Scan for the cell matching the given text and deliver its (x, y) coordinate at center. 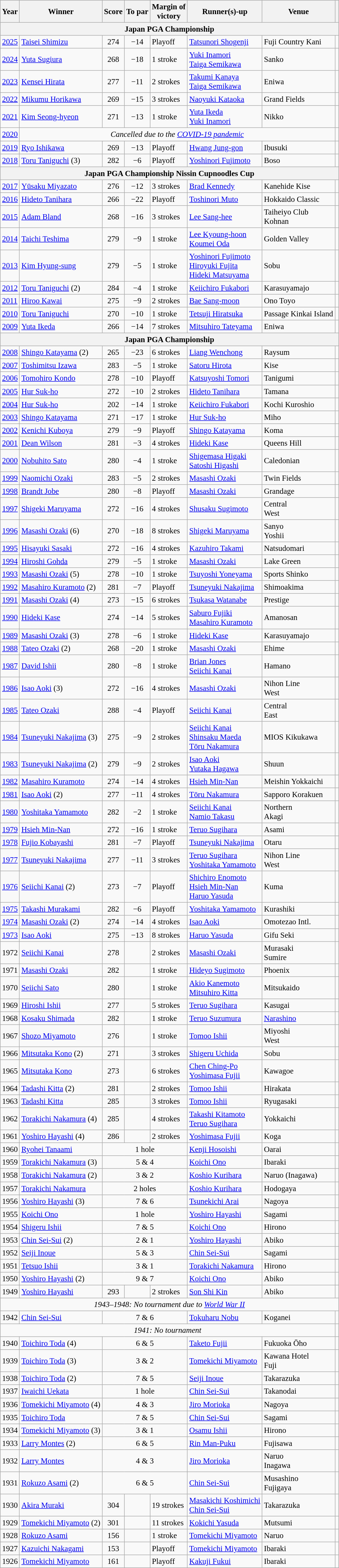
Teruo Sugihara Yoshitaka Yamamoto (225, 860)
1981 (10, 794)
1958 (10, 1175)
Kochi Kuroshio (298, 404)
2000 (10, 461)
−2 (137, 812)
1971 (10, 970)
Score (113, 12)
Kakuji Fukui (225, 1561)
Yoshiro Hayashi (3) (61, 1201)
Liang Wenchong (225, 352)
To par (137, 12)
Larry Montes (61, 1461)
Mitsutaka Kono (2) (61, 1053)
1934 (10, 1430)
1957 (10, 1188)
Ono Toyo (298, 301)
Mikumu Horikawa (61, 99)
Seiichi Kanai (2) (61, 887)
Akio Kanemoto Mitsuhiro Kitta (225, 988)
Tadashi Kitta (61, 1101)
1932 (10, 1461)
Isao Aoki Yutaka Hagawa (225, 764)
1966 (10, 1053)
11 strokes (169, 1523)
Tomekichi Miyamoto (4) (61, 1404)
Takanodai (298, 1392)
1926 (10, 1561)
1996 (10, 531)
1997 (10, 509)
1987 (10, 666)
Nobuhito Sato (61, 461)
7 strokes (169, 327)
−12 (137, 186)
Masashi Ozaki (6) (61, 531)
CentralEast (298, 710)
Twin Fields (298, 478)
Masakichi Koshimichi Chin Sei-Sui (225, 1505)
1991 (10, 600)
Torakichi Nakamura (4) (61, 1119)
Teruo Suzumura (225, 1018)
5 & 4 (145, 1163)
Toru Taniguchi (3) (61, 160)
1956 (10, 1201)
Kokichi Yasuda (225, 1523)
1990 (10, 618)
1928 (10, 1536)
Natsudomari (298, 548)
Osamu Ishii (225, 1430)
Runner(s)-up (225, 12)
Taketo Fujii (225, 1343)
1960 (10, 1150)
Adam Bland (61, 217)
Toshimitsu Izawa (61, 366)
Toshinori Muto (225, 199)
1983 (10, 764)
Lee Kyoung-hoon Koumei Oda (225, 239)
1969 (10, 1005)
2004 (10, 404)
2005 (10, 391)
1998 (10, 491)
Passage Kinkai Island (298, 314)
Seiichi Kanai Namio Takasu (225, 812)
Chin Sei-Sui (2) (61, 1240)
Asami (298, 830)
286 (113, 1136)
Phoenix (298, 970)
Masashi Ozaki (2) (61, 922)
1964 (10, 1089)
Yoshinori Fujimoto Hiroyuki Fujita Hideki Matsuyama (225, 266)
Shimoakima (298, 587)
Hiroshi Gohda (61, 562)
153 (113, 1549)
1995 (10, 548)
Toru Taniguchi (2) (61, 288)
Kuma (298, 887)
1985 (10, 710)
5 & 3 (145, 1253)
Toichiro Toda (2) (61, 1379)
Isao Aoki (3) (61, 688)
284 (113, 288)
Takashi Murakami (61, 909)
Margin ofvictory (169, 12)
Taisei Shimizu (61, 42)
Yoshimasa Fujii (225, 1136)
2018 (10, 160)
1970 (10, 988)
−20 (137, 648)
MusashinoFujigaya (298, 1483)
Kim Hyung-sung (61, 266)
Amanosan (298, 618)
1939 (10, 1361)
Lee Sang-hee (225, 217)
Tokuharu Nobu (225, 1318)
−23 (137, 352)
Shigeru Ishii (61, 1227)
2016 (10, 199)
−3 (137, 443)
Toichiro Toda (4) (61, 1343)
Kawagoe (298, 1071)
Saburo Fujiki Masahiro Kuramoto (225, 618)
Oarai (298, 1150)
1940 (10, 1343)
Tōru Nakamura (225, 794)
Shichiro Enomoto Hsieh Min-Nan Haruo Yasuda (225, 887)
1994 (10, 562)
Tetsuo Ishii (61, 1266)
Hirakata (298, 1089)
Son Shi Kin (225, 1292)
Naoyuki Kataoka (225, 99)
Takashi Kitamoto Teruo Sugihara (225, 1119)
Ryohei Tanaami (61, 1150)
2013 (10, 266)
1951 (10, 1266)
Queens Hill (298, 443)
1972 (10, 952)
Yuta Ikeda (61, 327)
Iwaichi Uekata (61, 1392)
2019 (10, 148)
2017 (10, 186)
Shozo Miyamoto (61, 1036)
Tsukasa Watanabe (225, 600)
Hiroshi Ishii (61, 1005)
Hodogaya (298, 1188)
Taiheiyo ClubKohnan (298, 217)
Yokkaichi (298, 1119)
Narashino (298, 1018)
Year (10, 12)
Akira Muraki (61, 1505)
Otaru (298, 842)
Mutsumi (298, 1523)
Haruo Yasuda (225, 935)
Takumi Kanaya Taiga Semikawa (225, 82)
Tatsunori Shogenji (225, 42)
Tsuneyuki Nakajima (2) (61, 764)
2008 (10, 352)
Nikko (298, 117)
1968 (10, 1018)
2022 (10, 99)
Kurashiki (298, 909)
2015 (10, 217)
1976 (10, 887)
1986 (10, 688)
Winner (61, 12)
1974 (10, 922)
Masahiro Kuramoto (61, 782)
Masashi Ozaki (4) (61, 600)
Sapporo Korakuen (298, 794)
Torakichi Nakamura (3) (61, 1163)
Tsuyoshi Yoneyama (225, 574)
Koga (298, 1136)
2009 (10, 327)
Lake Green (298, 562)
Taichi Teshima (61, 239)
Rin Man-Puku (225, 1443)
Tanigumi (298, 379)
Sanko (298, 60)
2006 (10, 379)
Shusaku Sugimoto (225, 509)
1952 (10, 1253)
Katsuyoshi Tomori (225, 379)
2011 (10, 301)
1965 (10, 1071)
Rokuzo Asami (61, 1536)
Mitsuhiro Tateyama (225, 327)
2023 (10, 82)
1953 (10, 1240)
Hamano (298, 666)
SanyoYoshii (298, 531)
2020 (10, 134)
Mitsukaido (298, 988)
Tetsuji Hiratsuka (225, 314)
1975 (10, 909)
−17 (137, 417)
Kosaku Shimada (61, 1018)
1935 (10, 1417)
Japan PGA Championship Nissin Cupnoodles Cup (170, 173)
161 (113, 1561)
1938 (10, 1379)
−22 (137, 199)
304 (113, 1505)
1930 (10, 1505)
1999 (10, 478)
Rokuzo Asami (2) (61, 1483)
1950 (10, 1279)
Ehime (298, 648)
Gifu Seki (298, 935)
NorthernAkagi (298, 812)
Kenji Hosoishi (225, 1150)
Naruo (Inagawa) (298, 1175)
1973 (10, 935)
Naomichi Ozaki (61, 478)
Brandt Jobe (61, 491)
Mitsutaka Kono (61, 1071)
2014 (10, 239)
1979 (10, 830)
1980 (10, 812)
Tateo Ozaki (2) (61, 648)
Yuta Sugiura (61, 60)
1992 (10, 587)
Torakichi Nakamura (2) (61, 1175)
Hokkaido Classic (298, 199)
1978 (10, 842)
1929 (10, 1523)
1963 (10, 1101)
Venue (298, 12)
288 (113, 710)
Kensei Hirata (61, 82)
Raysum (298, 352)
1967 (10, 1036)
2 holes (145, 1188)
Prestige (298, 600)
Caledonian (298, 461)
2003 (10, 417)
Sports Shinko (298, 574)
1933 (10, 1443)
2 & 1 (145, 1240)
1931 (10, 1483)
Toichiro Toda (3) (61, 1361)
156 (113, 1536)
Boso (298, 160)
1962 (10, 1119)
Toichiro Toda (61, 1417)
202 (113, 404)
Dean Wilson (61, 443)
2010 (10, 314)
Tamana (298, 391)
Fujisawa (298, 1443)
Tsuneyuki Nakajima (3) (61, 737)
Toru Taniguchi (61, 314)
Hwang Jung-gon (225, 148)
293 (113, 1292)
Tsunekichi Arai (225, 1201)
Hiroo Kawai (61, 301)
Masahiro Kuramoto (2) (61, 587)
2025 (10, 42)
Yoshinori Fujimoto (225, 160)
Yuki Inamori Taiga Semikawa (225, 60)
Grand Fields (298, 99)
Kenichi Kuboya (61, 430)
Kim Seong-hyeon (61, 117)
2002 (10, 430)
Masashi Ozaki (3) (61, 635)
2021 (10, 117)
Yoshiro Hayashi (2) (61, 1279)
MiyoshiWest (298, 1036)
301 (113, 1523)
1988 (10, 648)
Isao Aoki (2) (61, 794)
Fujio Kobayashi (61, 842)
Yoshiro Hayashi (4) (61, 1136)
1961 (10, 1136)
Chen Ching-Po Yoshimasa Fujii (225, 1071)
1936 (10, 1404)
Tateo Ozaki (61, 710)
1927 (10, 1549)
1941: No tournament (168, 1330)
2007 (10, 366)
Ibusuki (298, 148)
Masashi Ozaki (5) (61, 574)
Koma (298, 430)
9 & 7 (145, 1279)
19 strokes (169, 1505)
1984 (10, 737)
Yuta Ikeda Yuki Inamori (225, 117)
Ryo Ishikawa (61, 148)
Meishin Yokkaichi (298, 782)
Cancelled due to the COVID-19 pandemic (177, 134)
Kasugai (298, 1005)
1937 (10, 1392)
2012 (10, 288)
Kise (298, 366)
1993 (10, 574)
Kazuhiro Takami (225, 548)
Fukuoka Ōho (298, 1343)
Seiichi Sato (61, 988)
Tomohiro Kondo (61, 379)
Shigeru Uchida (225, 1053)
Yūsaku Miyazato (61, 186)
Larry Montes (2) (61, 1443)
Shuun (298, 764)
Naruo (298, 1536)
Grandage (298, 491)
1942 (10, 1318)
Hideyo Sugimoto (225, 970)
1949 (10, 1292)
1943–1948: No tournament due to World War II (170, 1305)
Tadashi Kitta (2) (61, 1089)
Bae Sang-moon (225, 301)
1982 (10, 782)
1989 (10, 635)
Koganei (298, 1318)
Satoru Hirota (225, 366)
Miho (298, 417)
Shingo Katayama (2) (61, 352)
MurasakiSumire (298, 952)
Brian Jones Seiichi Kanai (225, 666)
Tomekichi Miyamoto (3) (61, 1430)
Fuji Country Kani (298, 42)
Shigemasa Higaki Satoshi Higashi (225, 461)
1955 (10, 1214)
2001 (10, 443)
1977 (10, 860)
Tomekichi Miyamoto (2) (61, 1523)
Ryugasaki (298, 1101)
Kazuichi Nakagami (61, 1549)
NaruoInagawa (298, 1461)
1954 (10, 1227)
MIOS Kikukawa (298, 737)
Kawana HotelFuji (298, 1361)
Omotezao Intl. (298, 922)
2024 (10, 60)
1959 (10, 1163)
Brad Kennedy (225, 186)
CentralWest (298, 509)
David Ishii (61, 666)
Hisayuki Sasaki (61, 548)
Kanehide Kise (298, 186)
265 (113, 352)
Golden Valley (298, 239)
Seiichi Kanai Shinsaku Maeda Tōru Nakamura (225, 737)
